Detect which cell encompasses the target text, then output its (X, Y) center coordinate. 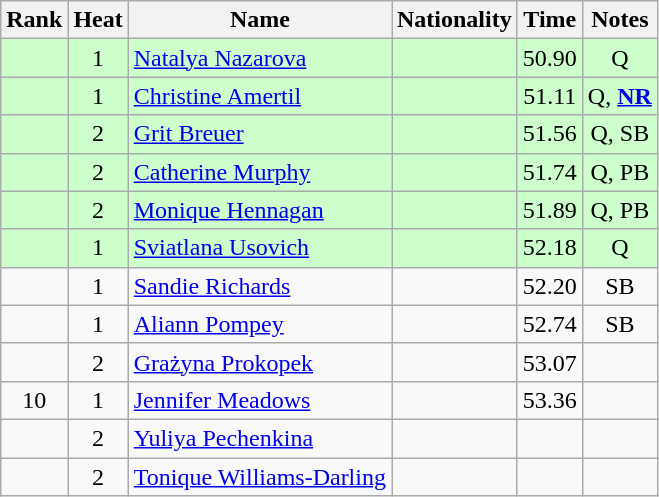
Yuliya Pechenkina (260, 438)
50.90 (550, 58)
51.89 (550, 210)
Christine Amertil (260, 96)
51.74 (550, 172)
53.07 (550, 362)
Jennifer Meadows (260, 400)
Monique Hennagan (260, 210)
53.36 (550, 400)
Q, SB (620, 134)
Name (260, 20)
Aliann Pompey (260, 324)
51.56 (550, 134)
Q, NR (620, 96)
52.74 (550, 324)
Time (550, 20)
Nationality (455, 20)
10 (34, 400)
52.18 (550, 248)
Sviatlana Usovich (260, 248)
Grażyna Prokopek (260, 362)
Tonique Williams-Darling (260, 477)
Heat (98, 20)
52.20 (550, 286)
Catherine Murphy (260, 172)
51.11 (550, 96)
Notes (620, 20)
Natalya Nazarova (260, 58)
Grit Breuer (260, 134)
Sandie Richards (260, 286)
Rank (34, 20)
